From the cell containing the given text, extract its center point as (X, Y) coordinate. 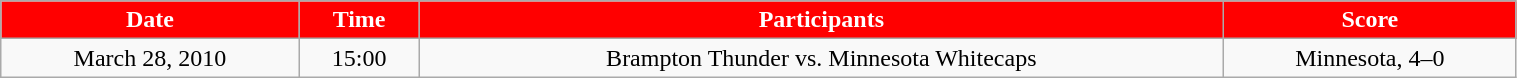
March 28, 2010 (150, 58)
Minnesota, 4–0 (1370, 58)
Time (359, 20)
Brampton Thunder vs. Minnesota Whitecaps (822, 58)
Date (150, 20)
Score (1370, 20)
15:00 (359, 58)
Participants (822, 20)
